Return [x, y] of the center of cell containing provided text 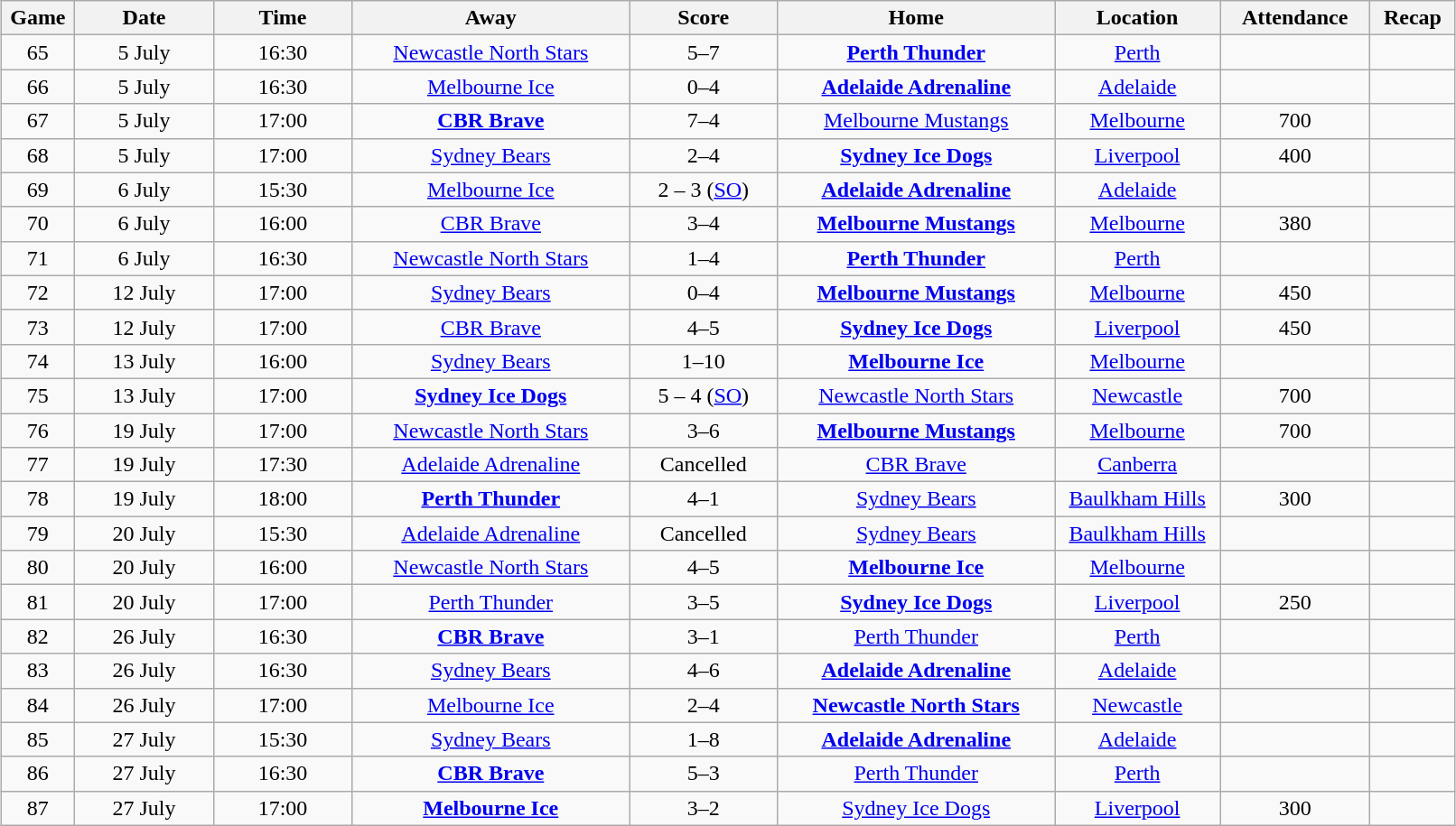
7–4 [704, 121]
250 [1295, 602]
3–2 [704, 808]
Attendance [1295, 18]
86 [38, 774]
1–8 [704, 739]
84 [38, 705]
Time [282, 18]
66 [38, 87]
76 [38, 431]
17:30 [282, 465]
73 [38, 327]
2 – 3 (SO) [704, 190]
72 [38, 292]
74 [38, 361]
82 [38, 636]
Home [916, 18]
380 [1295, 224]
67 [38, 121]
18:00 [282, 499]
1–10 [704, 361]
83 [38, 671]
3–4 [704, 224]
Location [1138, 18]
3–1 [704, 636]
68 [38, 155]
65 [38, 52]
71 [38, 258]
1–4 [704, 258]
77 [38, 465]
85 [38, 739]
3–5 [704, 602]
87 [38, 808]
75 [38, 395]
78 [38, 499]
80 [38, 568]
Away [491, 18]
3–6 [704, 431]
4–6 [704, 671]
5 – 4 (SO) [704, 395]
81 [38, 602]
Recap [1413, 18]
70 [38, 224]
5–7 [704, 52]
Date [145, 18]
400 [1295, 155]
Game [38, 18]
79 [38, 534]
4–1 [704, 499]
Score [704, 18]
Canberra [1138, 465]
69 [38, 190]
5–3 [704, 774]
